Capture the cell that displays the provided text and extract its [x, y] central coordinate. 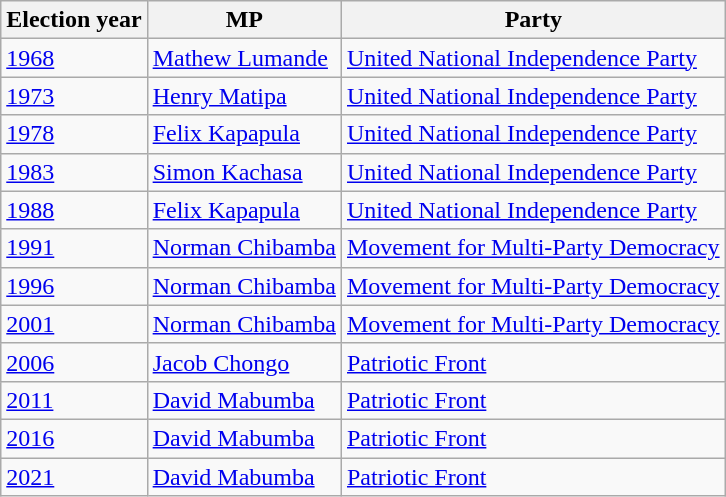
2016 [74, 438]
1968 [74, 58]
MP [244, 20]
1988 [74, 210]
1973 [74, 96]
1983 [74, 172]
2001 [74, 324]
Mathew Lumande [244, 58]
Jacob Chongo [244, 362]
Party [533, 20]
Henry Matipa [244, 96]
1991 [74, 248]
1978 [74, 134]
Simon Kachasa [244, 172]
1996 [74, 286]
2006 [74, 362]
Election year [74, 20]
2021 [74, 477]
2011 [74, 400]
